For the text-containing cell, return its midpoint in [x, y] coordinate format. 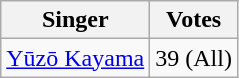
39 (All) [194, 58]
Votes [194, 20]
Yūzō Kayama [76, 58]
Singer [76, 20]
